Pinpoint the cell where the given text exists, returning its (x, y) midpoint coordinate. 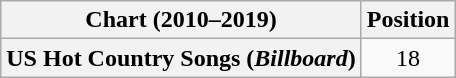
Position (408, 20)
US Hot Country Songs (Billboard) (181, 58)
18 (408, 58)
Chart (2010–2019) (181, 20)
